Output the [x, y] coordinate of the center of the cell containing the given text.  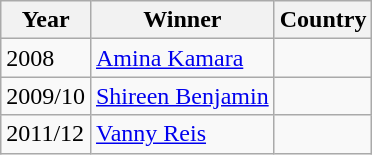
Country [323, 20]
Winner [182, 20]
2011/12 [46, 134]
Vanny Reis [182, 134]
Year [46, 20]
Shireen Benjamin [182, 96]
Amina Kamara [182, 58]
2008 [46, 58]
2009/10 [46, 96]
